Provide the [x, y] coordinate of the cell's center where the given text is located.  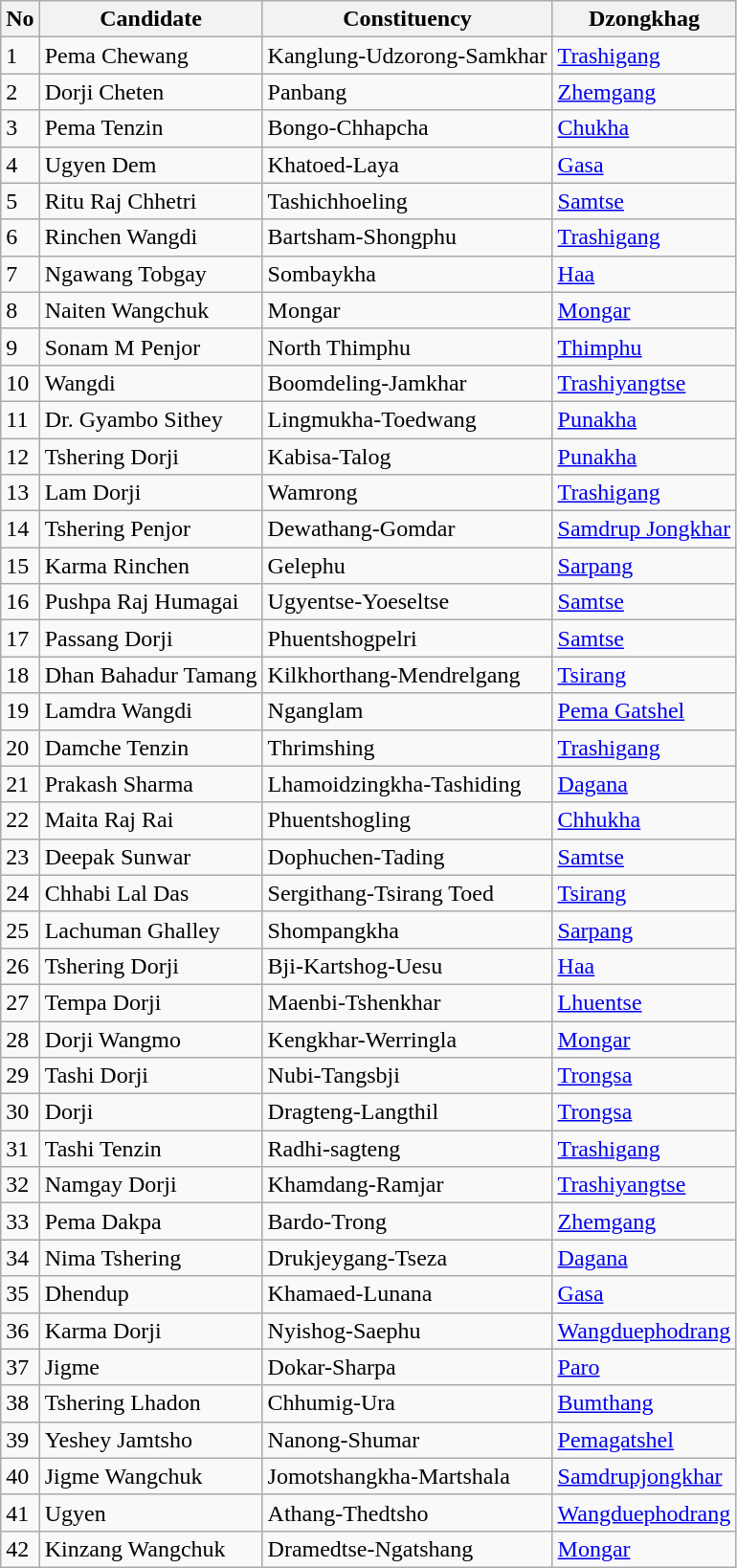
North Thimphu [408, 347]
Maita Raj Rai [151, 820]
Bji-Kartshog-Uesu [408, 966]
Ugyen [151, 1512]
29 [20, 1076]
32 [20, 1185]
20 [20, 748]
Ngawang Tobgay [151, 274]
27 [20, 1002]
Panbang [408, 92]
Kanglung-Udzorong-Samkhar [408, 56]
Phuentshogpelri [408, 638]
2 [20, 92]
Naiten Wangchuk [151, 310]
42 [20, 1549]
17 [20, 638]
35 [20, 1294]
18 [20, 675]
Bumthang [644, 1403]
36 [20, 1331]
Sombaykha [408, 274]
Chhabi Lal Das [151, 893]
31 [20, 1149]
Jigme [151, 1367]
Damche Tenzin [151, 748]
11 [20, 419]
Maenbi-Tshenkhar [408, 1002]
Candidate [151, 19]
Paro [644, 1367]
Boomdeling-Jamkhar [408, 383]
Tashichhoeling [408, 201]
41 [20, 1512]
Constituency [408, 19]
22 [20, 820]
Dhan Bahadur Tamang [151, 675]
8 [20, 310]
Chhukha [644, 820]
Radhi-sagteng [408, 1149]
Dr. Gyambo Sithey [151, 419]
Pema Gatshel [644, 711]
Drukjeygang-Tseza [408, 1258]
Sergithang-Tsirang Toed [408, 893]
Athang-Thedtsho [408, 1512]
Nganglam [408, 711]
Karma Dorji [151, 1331]
39 [20, 1440]
Wangdi [151, 383]
Shompangkha [408, 930]
24 [20, 893]
Dorji Wangmo [151, 1039]
Tashi Dorji [151, 1076]
Rinchen Wangdi [151, 237]
3 [20, 128]
Jomotshangkha-Martshala [408, 1476]
Karma Rinchen [151, 566]
Samdrup Jongkhar [644, 529]
Ugyentse-Yoeseltse [408, 602]
21 [20, 784]
30 [20, 1112]
Dramedtse-Ngatshang [408, 1549]
Lhamoidzingkha-Tashiding [408, 784]
Nyishog-Saephu [408, 1331]
Dorji [151, 1112]
Ugyen Dem [151, 165]
Nubi-Tangsbji [408, 1076]
Wamrong [408, 493]
Khatoed-Laya [408, 165]
Sonam M Penjor [151, 347]
Khamdang-Ramjar [408, 1185]
Nanong-Shumar [408, 1440]
37 [20, 1367]
Namgay Dorji [151, 1185]
38 [20, 1403]
Bardo-Trong [408, 1221]
Kengkhar-Werringla [408, 1039]
Lhuentse [644, 1002]
Kilkhorthang-Mendrelgang [408, 675]
5 [20, 201]
15 [20, 566]
Lachuman Ghalley [151, 930]
Deepak Sunwar [151, 857]
Pema Chewang [151, 56]
12 [20, 457]
Tempa Dorji [151, 1002]
33 [20, 1221]
40 [20, 1476]
Kabisa-Talog [408, 457]
23 [20, 857]
Yeshey Jamtsho [151, 1440]
10 [20, 383]
Passang Dorji [151, 638]
Kinzang Wangchuk [151, 1549]
Gelephu [408, 566]
Samdrupjongkhar [644, 1476]
Thrimshing [408, 748]
28 [20, 1039]
Chukha [644, 128]
Bongo-Chhapcha [408, 128]
Pema Dakpa [151, 1221]
Phuentshogling [408, 820]
Bartsham-Shongphu [408, 237]
Prakash Sharma [151, 784]
Thimphu [644, 347]
4 [20, 165]
Chhumig-Ura [408, 1403]
Pemagatshel [644, 1440]
16 [20, 602]
Pema Tenzin [151, 128]
9 [20, 347]
Tashi Tenzin [151, 1149]
No [20, 19]
Dhendup [151, 1294]
Lingmukha-Toedwang [408, 419]
7 [20, 274]
25 [20, 930]
Dzongkhag [644, 19]
6 [20, 237]
Lamdra Wangdi [151, 711]
Dewathang-Gomdar [408, 529]
Lam Dorji [151, 493]
Nima Tshering [151, 1258]
Ritu Raj Chhetri [151, 201]
Tshering Lhadon [151, 1403]
Dorji Cheten [151, 92]
Dophuchen-Tading [408, 857]
Dragteng-Langthil [408, 1112]
Khamaed-Lunana [408, 1294]
Dokar-Sharpa [408, 1367]
34 [20, 1258]
1 [20, 56]
14 [20, 529]
Pushpa Raj Humagai [151, 602]
13 [20, 493]
19 [20, 711]
Jigme Wangchuk [151, 1476]
26 [20, 966]
Tshering Penjor [151, 529]
